Capture the cell that displays the provided text and extract its (X, Y) central coordinate. 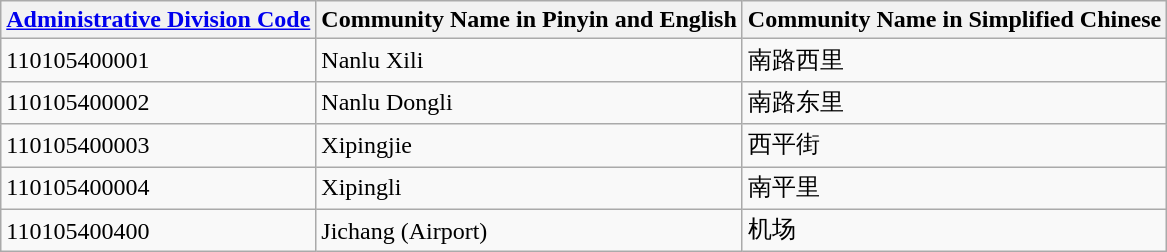
110105400001 (158, 60)
110105400002 (158, 102)
110105400400 (158, 230)
Nanlu Dongli (529, 102)
南路西里 (954, 60)
Community Name in Pinyin and English (529, 20)
Nanlu Xili (529, 60)
Community Name in Simplified Chinese (954, 20)
机场 (954, 230)
Xipingli (529, 188)
110105400003 (158, 146)
Xipingjie (529, 146)
南路东里 (954, 102)
南平里 (954, 188)
西平街 (954, 146)
Jichang (Airport) (529, 230)
110105400004 (158, 188)
Administrative Division Code (158, 20)
